Pinpoint the cell where the given text exists, returning its [X, Y] midpoint coordinate. 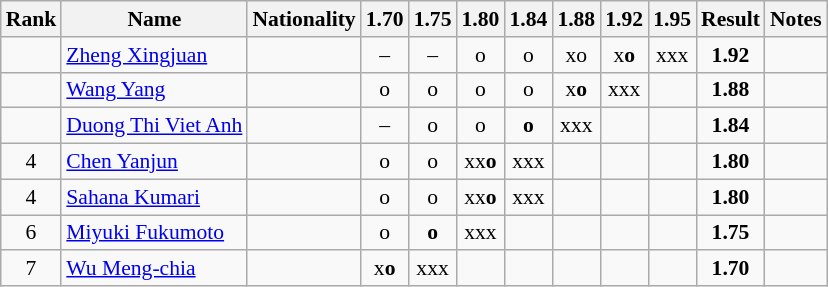
1.95 [672, 19]
Wang Yang [154, 90]
6 [32, 233]
Chen Yanjun [154, 162]
Miyuki Fukumoto [154, 233]
Zheng Xingjuan [154, 55]
Rank [32, 19]
Name [154, 19]
Duong Thi Viet Anh [154, 126]
Result [730, 19]
Notes [796, 19]
Sahana Kumari [154, 197]
Nationality [304, 19]
Wu Meng-chia [154, 269]
7 [32, 269]
